Extract the [X, Y] coordinate from the center of the cell holding the provided text.  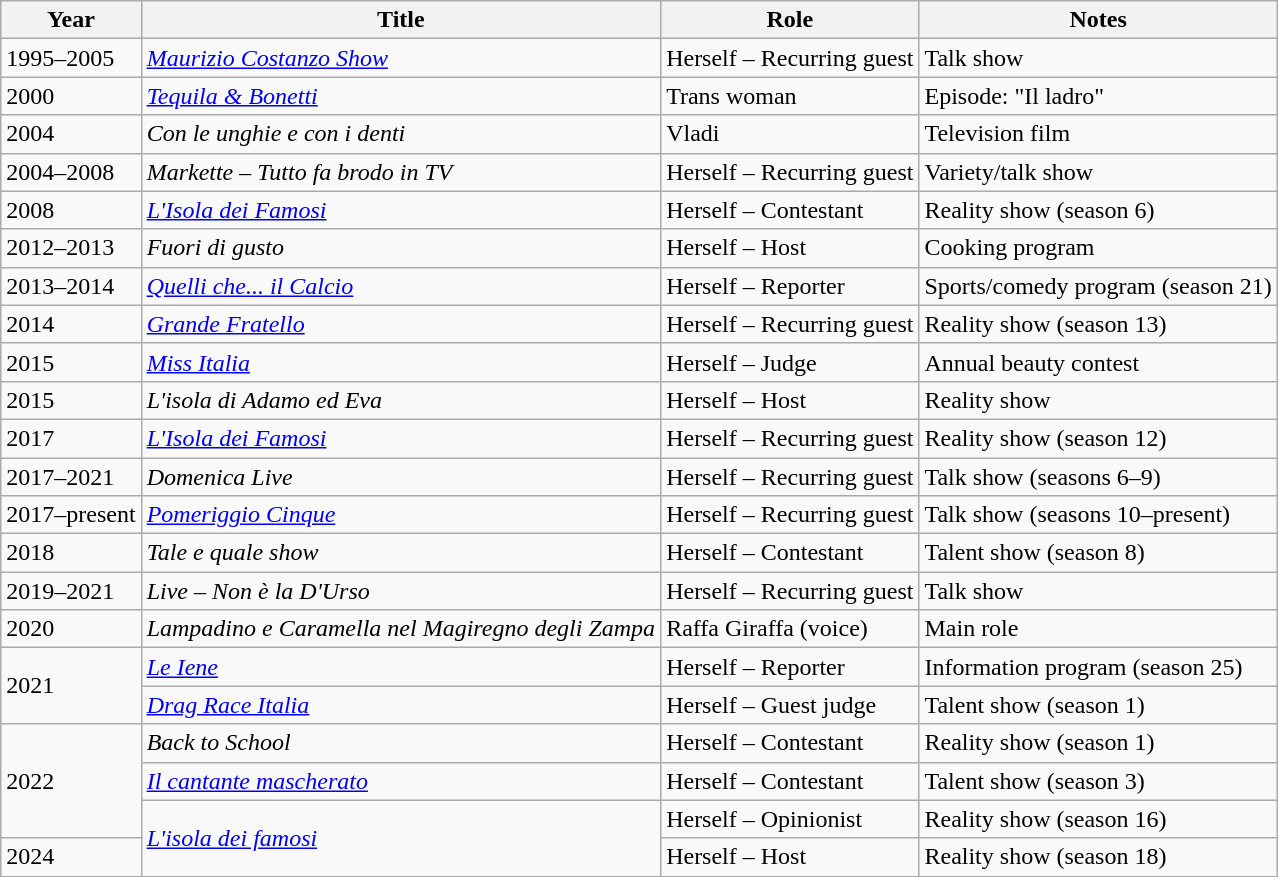
Television film [1098, 134]
Maurizio Costanzo Show [400, 58]
Live – Non è la D'Urso [400, 591]
2019–2021 [71, 591]
Il cantante mascherato [400, 781]
2024 [71, 857]
2004–2008 [71, 172]
Herself – Judge [790, 362]
2021 [71, 686]
Domenica Live [400, 477]
Talk show (seasons 10–present) [1098, 515]
Raffa Giraffa (voice) [790, 629]
Title [400, 20]
2018 [71, 553]
Vladi [790, 134]
Talent show (season 1) [1098, 705]
Main role [1098, 629]
Lampadino e Caramella nel Magiregno degli Zampa [400, 629]
1995–2005 [71, 58]
Quelli che... il Calcio [400, 286]
Talent show (season 3) [1098, 781]
Herself – Opinionist [790, 819]
Role [790, 20]
Drag Race Italia [400, 705]
Herself – Guest judge [790, 705]
Fuori di gusto [400, 248]
Reality show (season 6) [1098, 210]
Annual beauty contest [1098, 362]
Grande Fratello [400, 324]
Reality show [1098, 400]
Year [71, 20]
2022 [71, 781]
L'isola dei famosi [400, 838]
2014 [71, 324]
Variety/talk show [1098, 172]
Sports/comedy program (season 21) [1098, 286]
L'isola di Adamo ed Eva [400, 400]
Reality show (season 18) [1098, 857]
Reality show (season 1) [1098, 743]
2008 [71, 210]
2017 [71, 438]
2020 [71, 629]
Tale e quale show [400, 553]
Back to School [400, 743]
Reality show (season 16) [1098, 819]
Pomeriggio Cinque [400, 515]
Tequila & Bonetti [400, 96]
Information program (season 25) [1098, 667]
2017–present [71, 515]
Cooking program [1098, 248]
2000 [71, 96]
2004 [71, 134]
2017–2021 [71, 477]
Notes [1098, 20]
Episode: "Il ladro" [1098, 96]
2012–2013 [71, 248]
Reality show (season 13) [1098, 324]
Talk show (seasons 6–9) [1098, 477]
Markette – Tutto fa brodo in TV [400, 172]
Miss Italia [400, 362]
Le Iene [400, 667]
Trans woman [790, 96]
2013–2014 [71, 286]
Talent show (season 8) [1098, 553]
Con le unghie e con i denti [400, 134]
Reality show (season 12) [1098, 438]
